Pinpoint the cell where the given text exists, returning its (X, Y) midpoint coordinate. 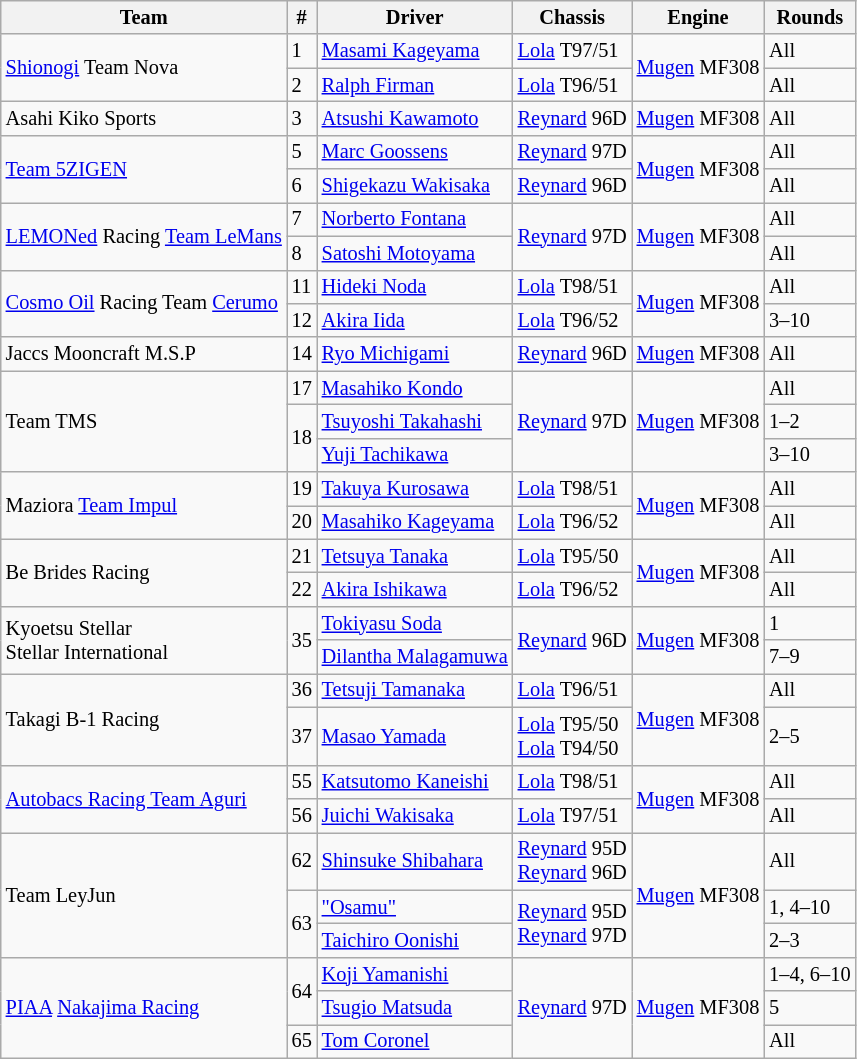
1, 4–10 (810, 907)
2–5 (810, 736)
12 (302, 320)
Jaccs Mooncraft M.S.P (144, 354)
55 (302, 782)
1–4, 6–10 (810, 974)
"Osamu" (415, 907)
Reynard 95DReynard 96D (572, 861)
Shinsuke Shibahara (415, 861)
Taichiro Oonishi (415, 940)
37 (302, 736)
Lola T95/50Lola T94/50 (572, 736)
Norberto Fontana (415, 219)
Team (144, 17)
36 (302, 690)
Tokiyasu Soda (415, 623)
7 (302, 219)
63 (302, 924)
Reynard 95DReynard 97D (572, 924)
56 (302, 815)
Tom Coronel (415, 1041)
Be Brides Racing (144, 572)
2–3 (810, 940)
8 (302, 253)
1–2 (810, 421)
Chassis (572, 17)
Masao Yamada (415, 736)
Team 5ZIGEN (144, 168)
3 (302, 118)
PIAA Nakajima Racing (144, 1008)
Hideki Noda (415, 287)
Yuji Tachikawa (415, 455)
Engine (698, 17)
Masami Kageyama (415, 51)
21 (302, 556)
Akira Iida (415, 320)
Satoshi Motoyama (415, 253)
Koji Yamanishi (415, 974)
Takagi B-1 Racing (144, 718)
LEMONed Racing Team LeMans (144, 236)
Asahi Kiko Sports (144, 118)
62 (302, 861)
Dilantha Malagamuwa (415, 657)
Tetsuya Tanaka (415, 556)
14 (302, 354)
Autobacs Racing Team Aguri (144, 798)
Team LeyJun (144, 894)
Masahiko Kageyama (415, 522)
Atsushi Kawamoto (415, 118)
20 (302, 522)
Driver (415, 17)
Akira Ishikawa (415, 589)
22 (302, 589)
17 (302, 388)
Masahiko Kondo (415, 388)
Maziora Team Impul (144, 506)
Lola T95/50 (572, 556)
Tetsuji Tamanaka (415, 690)
35 (302, 640)
Team TMS (144, 422)
18 (302, 438)
Juichi Wakisaka (415, 815)
Cosmo Oil Racing Team Cerumo (144, 304)
19 (302, 489)
Katsutomo Kaneishi (415, 782)
Ralph Firman (415, 85)
Marc Goossens (415, 152)
# (302, 17)
Rounds (810, 17)
64 (302, 990)
Shigekazu Wakisaka (415, 186)
Kyoetsu StellarStellar International (144, 640)
Shionogi Team Nova (144, 68)
Ryo Michigami (415, 354)
6 (302, 186)
Tsuyoshi Takahashi (415, 421)
11 (302, 287)
2 (302, 85)
65 (302, 1041)
Takuya Kurosawa (415, 489)
Tsugio Matsuda (415, 1008)
7–9 (810, 657)
